From the cell containing the given text, extract its center point as (x, y) coordinate. 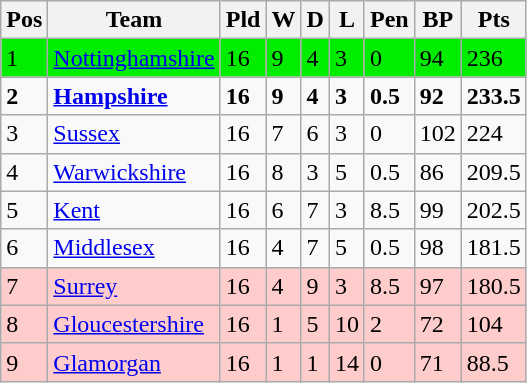
Glamorgan (134, 362)
236 (494, 58)
10 (346, 324)
209.5 (494, 172)
Pos (24, 20)
Kent (134, 210)
180.5 (494, 286)
94 (438, 58)
W (284, 20)
Pld (243, 20)
14 (346, 362)
BP (438, 20)
102 (438, 134)
Warwickshire (134, 172)
L (346, 20)
104 (494, 324)
Nottinghamshire (134, 58)
Middlesex (134, 248)
71 (438, 362)
233.5 (494, 96)
224 (494, 134)
Pts (494, 20)
Team (134, 20)
181.5 (494, 248)
Hampshire (134, 96)
202.5 (494, 210)
97 (438, 286)
72 (438, 324)
Sussex (134, 134)
Pen (389, 20)
92 (438, 96)
Surrey (134, 286)
86 (438, 172)
99 (438, 210)
88.5 (494, 362)
Gloucestershire (134, 324)
D (315, 20)
98 (438, 248)
